Return [X, Y] of the center of cell containing provided text 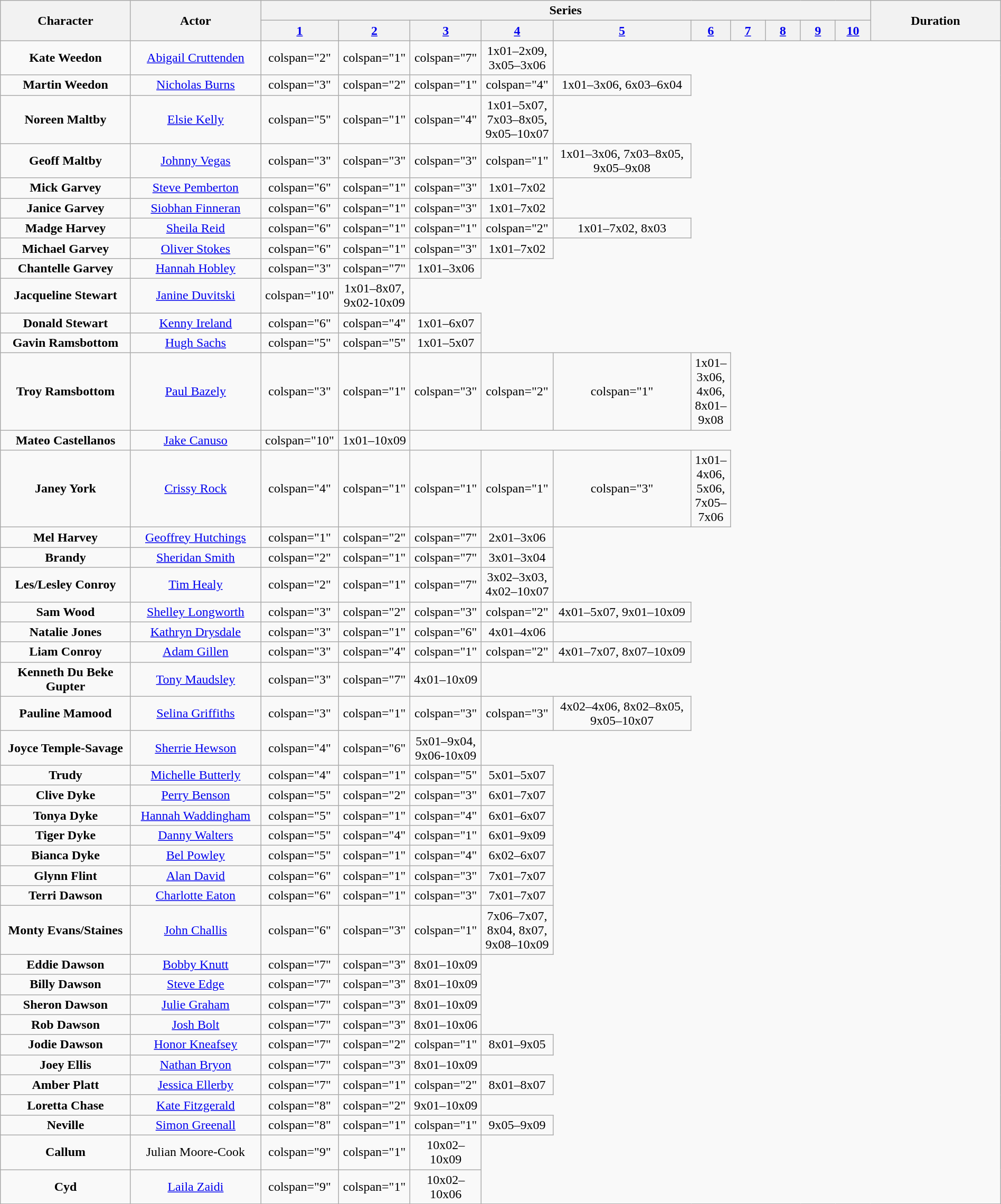
Callum [65, 1152]
Donald Stewart [65, 323]
Kate Weedon [65, 58]
Bobby Knutt [195, 964]
Brandy [65, 557]
Cyd [65, 1187]
Noreen Maltby [65, 119]
Janice Garvey [65, 208]
Monty Evans/Staines [65, 930]
Johnny Vegas [195, 160]
Troy Ramsbottom [65, 392]
2 [374, 31]
1 [300, 31]
Tony Maudsley [195, 679]
3 [446, 31]
1x01–7x02, 8x03 [622, 228]
10x02–10x09 [446, 1152]
Janey York [65, 489]
10x02–10x06 [446, 1187]
1x01–4x06, 5x06, 7x05–7x06 [711, 489]
1x01–3x06, 6x03–6x04 [622, 85]
Jodie Dawson [65, 1045]
3x01–3x04 [517, 557]
Kenny Ireland [195, 323]
5x01–9x04, 9x06-10x09 [446, 747]
Kathryn Drysdale [195, 632]
4 [517, 31]
Julian Moore-Cook [195, 1152]
Bianca Dyke [65, 856]
Elsie Kelly [195, 119]
Duration [936, 21]
Siobhan Finneran [195, 208]
8x01–10x06 [446, 1025]
Amber Platt [65, 1085]
Sheila Reid [195, 228]
1x01–2x09, 3x05–3x06 [517, 58]
Geoff Maltby [65, 160]
Natalie Jones [65, 632]
Jacqueline Stewart [65, 296]
Joyce Temple-Savage [65, 747]
9 [818, 31]
Geoffrey Hutchings [195, 537]
Liam Conroy [65, 652]
Bel Powley [195, 856]
4x01–5x07, 9x01–10x09 [622, 612]
Charlotte Eaton [195, 896]
8 [783, 31]
Character [65, 21]
6x01–6x07 [517, 816]
1x01–6x07 [446, 323]
6x02–6x07 [517, 856]
9x05–9x09 [517, 1125]
7x06–7x07, 8x04, 8x07, 9x08–10x09 [517, 930]
5 [622, 31]
Janine Duvitski [195, 296]
Hannah Hobley [195, 268]
4x01–4x06 [517, 632]
Rob Dawson [65, 1025]
Jake Canuso [195, 440]
Madge Harvey [65, 228]
4x01–10x09 [446, 679]
Alan David [195, 876]
8x01–9x05 [517, 1045]
John Challis [195, 930]
Josh Bolt [195, 1025]
Joey Ellis [65, 1065]
Hugh Sachs [195, 343]
Sheron Dawson [65, 1004]
1x01–5x07, 7x03–8x05, 9x05–10x07 [517, 119]
8x01–8x07 [517, 1085]
Kate Fitzgerald [195, 1105]
Crissy Rock [195, 489]
Michael Garvey [65, 248]
Tonya Dyke [65, 816]
Tiger Dyke [65, 836]
2x01–3x06 [517, 537]
Trudy [65, 775]
Hannah Waddingham [195, 816]
Sherrie Hewson [195, 747]
Billy Dawson [65, 984]
1x01–3x06 [446, 268]
Series [566, 11]
Nathan Bryon [195, 1065]
Loretta Chase [65, 1105]
Gavin Ramsbottom [65, 343]
Eddie Dawson [65, 964]
Kenneth Du Beke Gupter [65, 679]
Actor [195, 21]
Steve Edge [195, 984]
Mick Garvey [65, 188]
Selina Griffiths [195, 714]
Paul Bazely [195, 392]
6 [711, 31]
Neville [65, 1125]
Les/Lesley Conroy [65, 585]
Chantelle Garvey [65, 268]
Terri Dawson [65, 896]
1x01–10x09 [374, 440]
7 [748, 31]
Michelle Butterly [195, 775]
Sheridan Smith [195, 557]
1x01–3x06, 4x06, 8x01–9x08 [711, 392]
Martin Weedon [65, 85]
Perry Benson [195, 795]
Laila Zaidi [195, 1187]
Adam Gillen [195, 652]
Nicholas Burns [195, 85]
Mateo Castellanos [65, 440]
Steve Pemberton [195, 188]
Sam Wood [65, 612]
Jessica Ellerby [195, 1085]
3x02–3x03, 4x02–10x07 [517, 585]
1x01–8x07, 9x02-10x09 [374, 296]
Tim Healy [195, 585]
Oliver Stokes [195, 248]
Pauline Mamood [65, 714]
4x02–4x06, 8x02–8x05, 9x05–10x07 [622, 714]
9x01–10x09 [446, 1105]
Simon Greenall [195, 1125]
6x01–7x07 [517, 795]
Mel Harvey [65, 537]
Danny Walters [195, 836]
Glynn Flint [65, 876]
6x01–9x09 [517, 836]
1x01–5x07 [446, 343]
Abigail Cruttenden [195, 58]
5x01–5x07 [517, 775]
4x01–7x07, 8x07–10x09 [622, 652]
10 [853, 31]
Julie Graham [195, 1004]
Honor Kneafsey [195, 1045]
Shelley Longworth [195, 612]
Clive Dyke [65, 795]
1x01–3x06, 7x03–8x05, 9x05–9x08 [622, 160]
